For the text-containing cell, return its midpoint in (x, y) coordinate format. 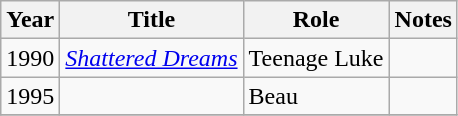
1990 (30, 58)
Shattered Dreams (152, 58)
Notes (423, 20)
Teenage Luke (316, 58)
Year (30, 20)
Beau (316, 96)
Title (152, 20)
1995 (30, 96)
Role (316, 20)
